Output the [X, Y] coordinate of the center of the cell containing the given text.  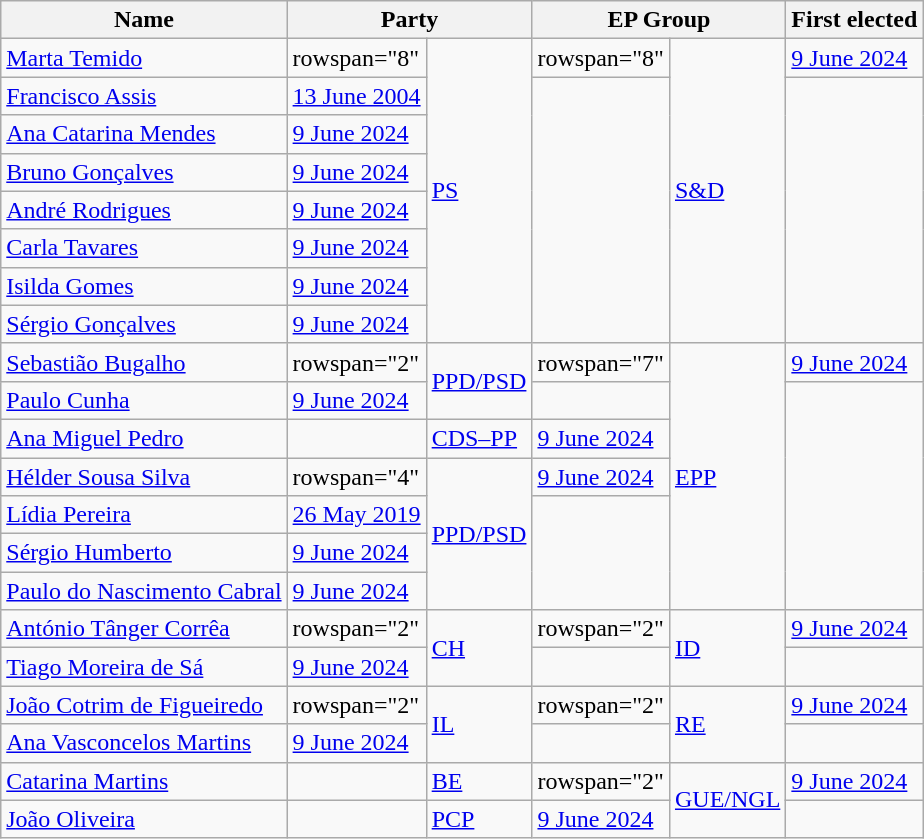
EP Group [659, 20]
S&D [727, 191]
António Tânger Corrêa [144, 629]
IL [479, 724]
PS [479, 191]
CH [479, 648]
Party [410, 20]
First elected [854, 20]
Bruno Gonçalves [144, 172]
Ana Miguel Pedro [144, 438]
João Cotrim de Figueiredo [144, 705]
CDS–PP [479, 438]
Sérgio Gonçalves [144, 324]
André Rodrigues [144, 210]
PCP [479, 819]
Catarina Martins [144, 781]
Ana Vasconcelos Martins [144, 743]
13 June 2004 [356, 96]
João Oliveira [144, 819]
rowspan="7" [601, 362]
Tiago Moreira de Sá [144, 667]
Lídia Pereira [144, 515]
Hélder Sousa Silva [144, 477]
Francisco Assis [144, 96]
26 May 2019 [356, 515]
Paulo Cunha [144, 400]
BE [479, 781]
Ana Catarina Mendes [144, 134]
Sebastião Bugalho [144, 362]
Name [144, 20]
Marta Temido [144, 58]
Carla Tavares [144, 248]
ID [727, 648]
RE [727, 724]
Paulo do Nascimento Cabral [144, 591]
EPP [727, 476]
GUE/NGL [727, 800]
Isilda Gomes [144, 286]
rowspan="4" [356, 477]
Sérgio Humberto [144, 553]
